Pinpoint the cell where the given text exists, returning its (X, Y) midpoint coordinate. 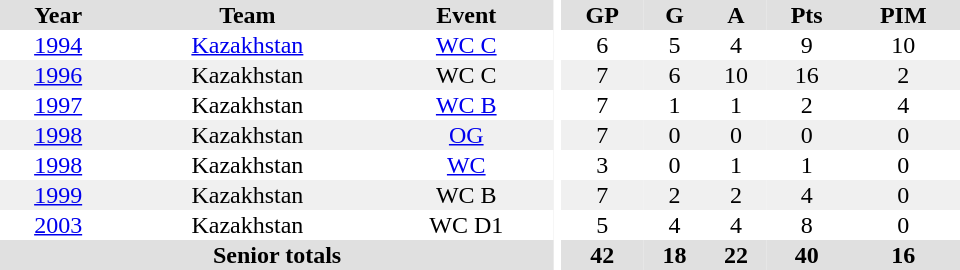
1996 (58, 75)
WC (466, 165)
40 (807, 255)
1999 (58, 195)
PIM (904, 15)
G (675, 15)
2003 (58, 225)
22 (736, 255)
Pts (807, 15)
Year (58, 15)
Event (466, 15)
1994 (58, 45)
8 (807, 225)
18 (675, 255)
WC D1 (466, 225)
A (736, 15)
Team (247, 15)
42 (602, 255)
GP (602, 15)
OG (466, 135)
9 (807, 45)
1997 (58, 105)
3 (602, 165)
Senior totals (277, 255)
